Detect which cell encompasses the target text, then output its [X, Y] center coordinate. 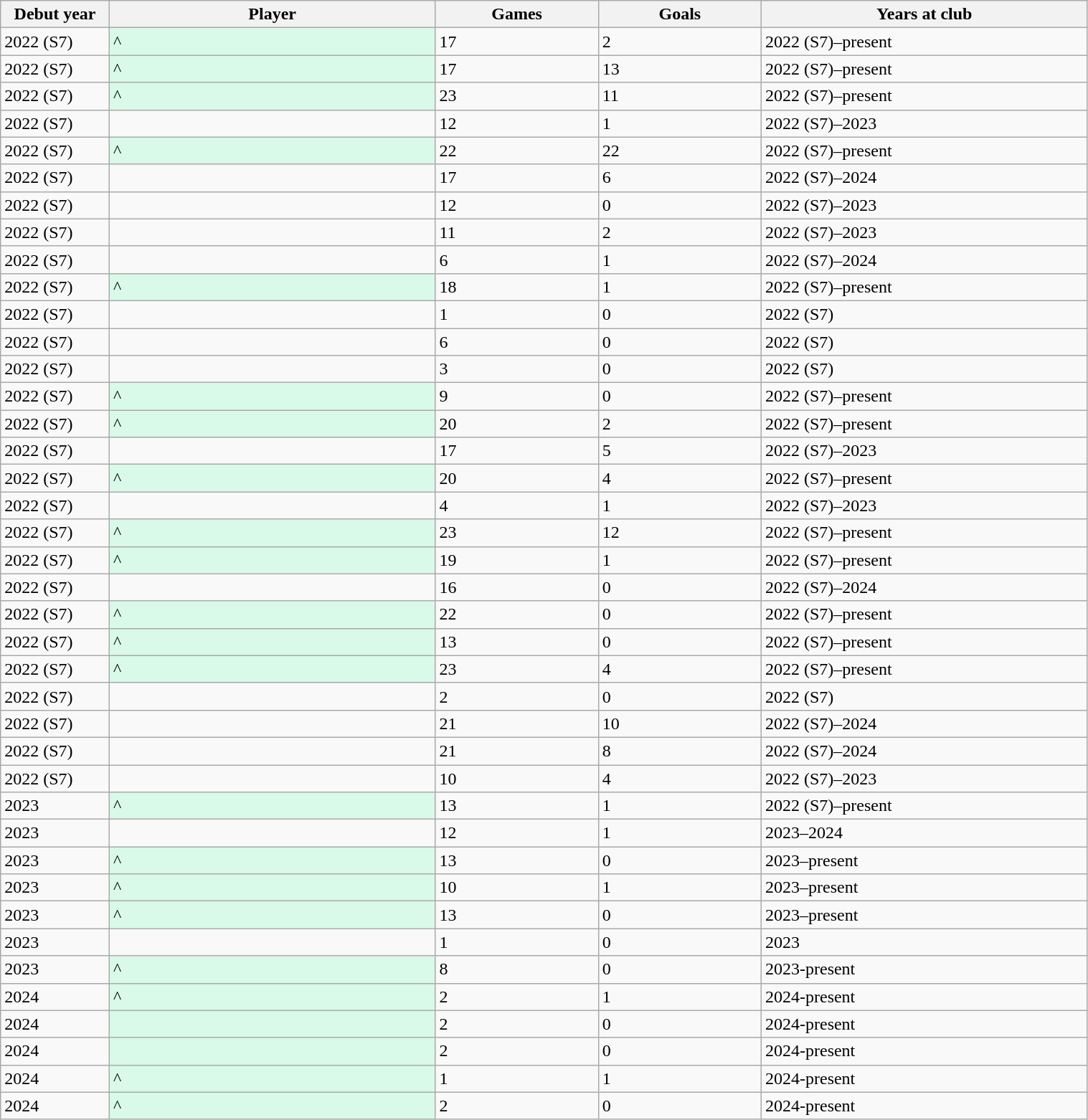
Goals [680, 14]
3 [516, 369]
Player [273, 14]
16 [516, 587]
19 [516, 560]
9 [516, 397]
18 [516, 287]
Years at club [924, 14]
Debut year [55, 14]
5 [680, 451]
2023-present [924, 969]
2023–2024 [924, 833]
Games [516, 14]
